Extract the [X, Y] coordinate from the center of the cell holding the provided text.  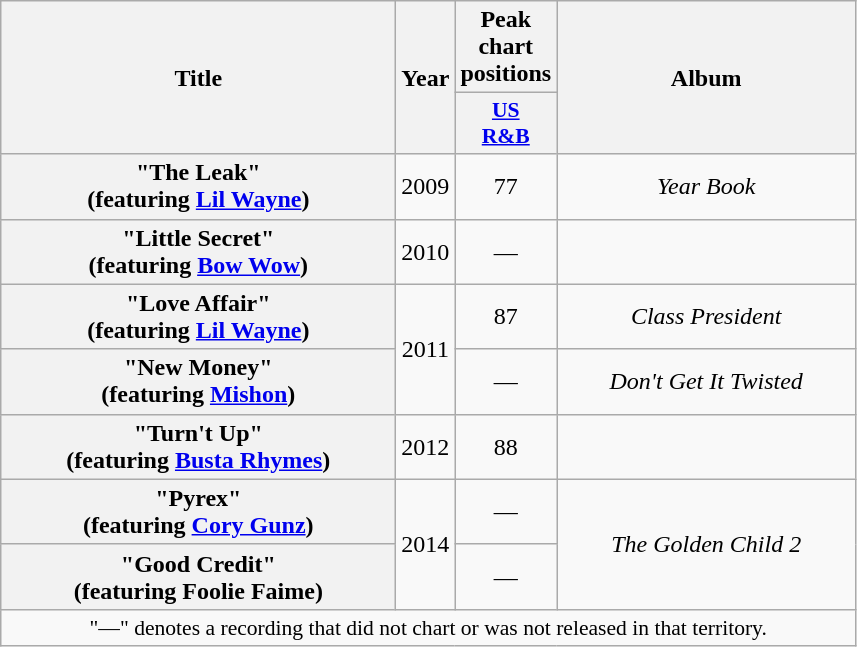
"The Leak"(featuring Lil Wayne) [198, 186]
77 [506, 186]
88 [506, 446]
Title [198, 78]
"Little Secret"(featuring Bow Wow) [198, 252]
2010 [426, 252]
Peak chart positions [506, 47]
2011 [426, 349]
The Golden Child 2 [706, 544]
87 [506, 316]
Year Book [706, 186]
"Pyrex"(featuring Cory Gunz) [198, 512]
"Turn't Up"(featuring Busta Rhymes) [198, 446]
"Love Affair"(featuring Lil Wayne) [198, 316]
US R&B [506, 124]
Don't Get It Twisted [706, 382]
Album [706, 78]
"New Money"(featuring Mishon) [198, 382]
"Good Credit"(featuring Foolie Faime) [198, 576]
"—" denotes a recording that did not chart or was not released in that territory. [428, 627]
2014 [426, 544]
2009 [426, 186]
Year [426, 78]
Class President [706, 316]
2012 [426, 446]
